Extract the [x, y] coordinate from the center of the cell holding the provided text.  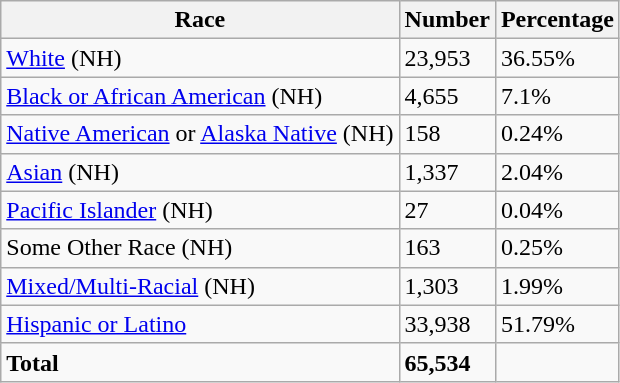
51.79% [557, 324]
65,534 [447, 362]
Some Other Race (NH) [200, 248]
0.24% [557, 134]
4,655 [447, 96]
158 [447, 134]
Pacific Islander (NH) [200, 210]
0.04% [557, 210]
Race [200, 20]
Total [200, 362]
36.55% [557, 58]
23,953 [447, 58]
1,303 [447, 286]
Number [447, 20]
Percentage [557, 20]
2.04% [557, 172]
1,337 [447, 172]
Asian (NH) [200, 172]
27 [447, 210]
Native American or Alaska Native (NH) [200, 134]
163 [447, 248]
Hispanic or Latino [200, 324]
7.1% [557, 96]
33,938 [447, 324]
Mixed/Multi-Racial (NH) [200, 286]
0.25% [557, 248]
1.99% [557, 286]
Black or African American (NH) [200, 96]
White (NH) [200, 58]
